Determine the (X, Y) coordinate at the center of the cell enclosing the given text.  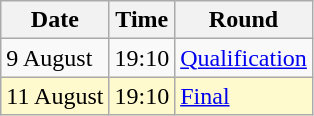
Round (244, 20)
11 August (55, 96)
Qualification (244, 58)
Date (55, 20)
Time (142, 20)
9 August (55, 58)
Final (244, 96)
